Locate the cell with the specified text and output its [x, y] center coordinate. 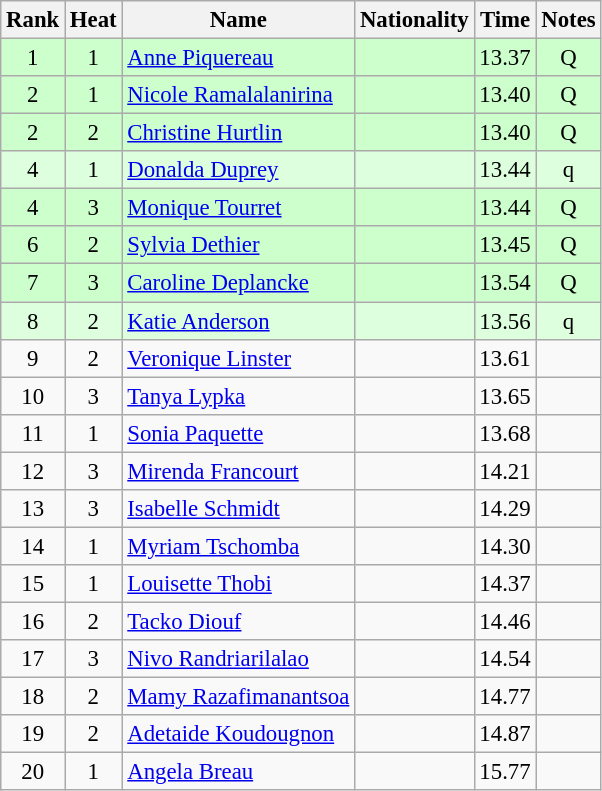
11 [33, 433]
Tacko Diouf [238, 621]
14.87 [505, 734]
19 [33, 734]
14.54 [505, 659]
Notes [568, 20]
13.56 [505, 321]
Monique Tourret [238, 208]
Anne Piquereau [238, 58]
Donalda Duprey [238, 170]
6 [33, 245]
Myriam Tschomba [238, 546]
Heat [94, 20]
Mamy Razafimanantsoa [238, 697]
Sylvia Dethier [238, 245]
13.54 [505, 283]
Katie Anderson [238, 321]
15 [33, 584]
13.65 [505, 396]
13 [33, 509]
13.61 [505, 358]
14.46 [505, 621]
14 [33, 546]
17 [33, 659]
14.29 [505, 509]
Adetaide Koudougnon [238, 734]
Tanya Lypka [238, 396]
Isabelle Schmidt [238, 509]
Rank [33, 20]
Nivo Randriarilalao [238, 659]
Nicole Ramalalanirina [238, 95]
Time [505, 20]
13.45 [505, 245]
Christine Hurtlin [238, 133]
10 [33, 396]
Veronique Linster [238, 358]
Sonia Paquette [238, 433]
Louisette Thobi [238, 584]
14.77 [505, 697]
Name [238, 20]
9 [33, 358]
14.37 [505, 584]
14.30 [505, 546]
7 [33, 283]
12 [33, 471]
Mirenda Francourt [238, 471]
15.77 [505, 772]
18 [33, 697]
Angela Breau [238, 772]
13.37 [505, 58]
14.21 [505, 471]
16 [33, 621]
20 [33, 772]
Nationality [414, 20]
13.68 [505, 433]
8 [33, 321]
Caroline Deplancke [238, 283]
